Capture the cell that displays the provided text and extract its [x, y] central coordinate. 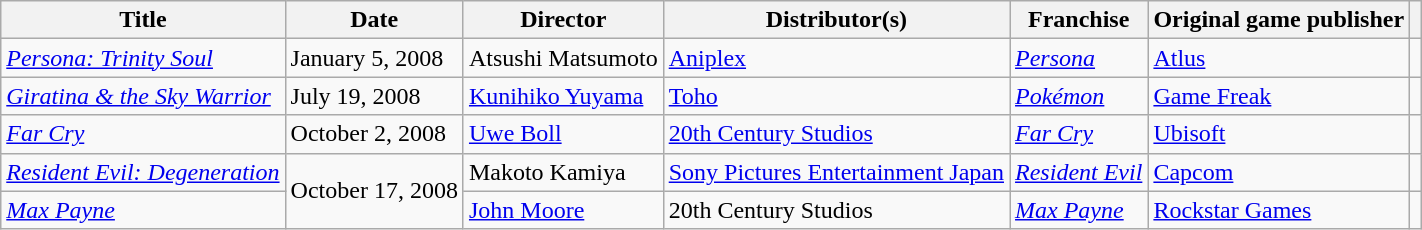
Atsushi Matsumoto [563, 58]
Giratina & the Sky Warrior [143, 96]
Date [374, 20]
Pokémon [1079, 96]
January 5, 2008 [374, 58]
Makoto Kamiya [563, 172]
Aniplex [836, 58]
Persona [1079, 58]
Atlus [1279, 58]
Persona: Trinity Soul [143, 58]
Game Freak [1279, 96]
Kunihiko Yuyama [563, 96]
Resident Evil: Degeneration [143, 172]
Resident Evil [1079, 172]
Ubisoft [1279, 134]
Title [143, 20]
Rockstar Games [1279, 210]
October 17, 2008 [374, 191]
Original game publisher [1279, 20]
Capcom [1279, 172]
October 2, 2008 [374, 134]
Sony Pictures Entertainment Japan [836, 172]
July 19, 2008 [374, 96]
Distributor(s) [836, 20]
Toho [836, 96]
Uwe Boll [563, 134]
Director [563, 20]
Franchise [1079, 20]
John Moore [563, 210]
